Output the [x, y] coordinate of the center of the cell containing the given text.  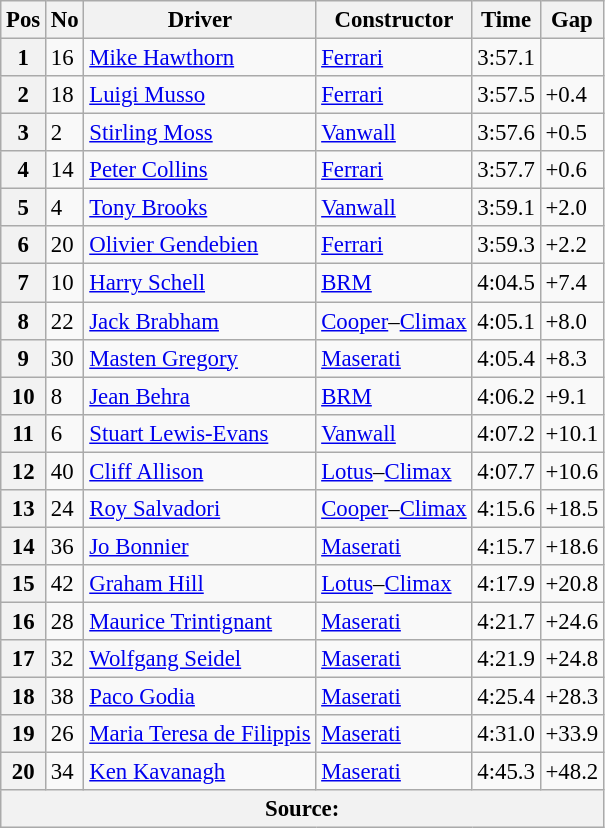
Graham Hill [200, 584]
Paco Godia [200, 697]
7 [24, 283]
4:07.7 [506, 471]
3:57.1 [506, 58]
+0.4 [572, 95]
Peter Collins [200, 170]
Maurice Trintignant [200, 621]
4:05.1 [506, 321]
+10.1 [572, 433]
22 [65, 321]
5 [24, 208]
3:57.5 [506, 95]
36 [65, 546]
28 [65, 621]
4:45.3 [506, 772]
12 [24, 471]
+20.8 [572, 584]
Masten Gregory [200, 358]
+28.3 [572, 697]
30 [65, 358]
Driver [200, 20]
+9.1 [572, 396]
+24.6 [572, 621]
No [65, 20]
4:15.7 [506, 546]
4:05.4 [506, 358]
+33.9 [572, 734]
4:21.7 [506, 621]
4:06.2 [506, 396]
4:07.2 [506, 433]
4:21.9 [506, 659]
9 [24, 358]
+10.6 [572, 471]
3 [24, 133]
38 [65, 697]
3:59.3 [506, 245]
Cliff Allison [200, 471]
4:15.6 [506, 509]
+2.2 [572, 245]
13 [24, 509]
11 [24, 433]
Jo Bonnier [200, 546]
4:04.5 [506, 283]
Roy Salvadori [200, 509]
4:17.9 [506, 584]
15 [24, 584]
+0.6 [572, 170]
Tony Brooks [200, 208]
Stuart Lewis-Evans [200, 433]
+24.8 [572, 659]
Constructor [394, 20]
3:59.1 [506, 208]
+8.0 [572, 321]
Olivier Gendebien [200, 245]
26 [65, 734]
Mike Hawthorn [200, 58]
40 [65, 471]
4:31.0 [506, 734]
Wolfgang Seidel [200, 659]
Gap [572, 20]
+2.0 [572, 208]
+18.5 [572, 509]
24 [65, 509]
Ken Kavanagh [200, 772]
Pos [24, 20]
Jack Brabham [200, 321]
34 [65, 772]
+7.4 [572, 283]
+18.6 [572, 546]
Stirling Moss [200, 133]
17 [24, 659]
Source: [302, 809]
3:57.7 [506, 170]
1 [24, 58]
Luigi Musso [200, 95]
+48.2 [572, 772]
Harry Schell [200, 283]
3:57.6 [506, 133]
4:25.4 [506, 697]
Maria Teresa de Filippis [200, 734]
+8.3 [572, 358]
19 [24, 734]
Time [506, 20]
32 [65, 659]
Jean Behra [200, 396]
+0.5 [572, 133]
42 [65, 584]
